Extract the (X, Y) coordinate from the center of the cell holding the provided text.  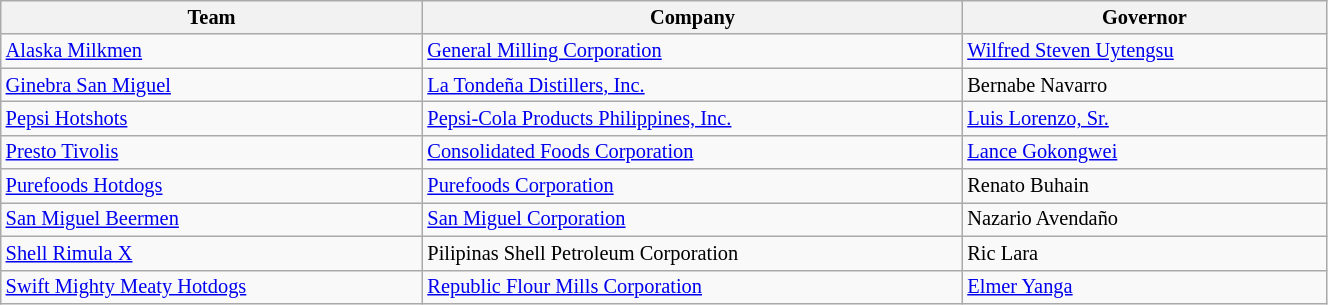
Pepsi-Cola Products Philippines, Inc. (692, 118)
Purefoods Corporation (692, 186)
La Tondeña Distillers, Inc. (692, 85)
Purefoods Hotdogs (212, 186)
Elmer Yanga (1144, 287)
Shell Rimula X (212, 253)
Nazario Avendaño (1144, 219)
Alaska Milkmen (212, 51)
Company (692, 17)
Ric Lara (1144, 253)
Renato Buhain (1144, 186)
Wilfred Steven Uytengsu (1144, 51)
Presto Tivolis (212, 152)
San Miguel Beermen (212, 219)
Swift Mighty Meaty Hotdogs (212, 287)
Luis Lorenzo, Sr. (1144, 118)
General Milling Corporation (692, 51)
Governor (1144, 17)
Ginebra San Miguel (212, 85)
Consolidated Foods Corporation (692, 152)
San Miguel Corporation (692, 219)
Republic Flour Mills Corporation (692, 287)
Lance Gokongwei (1144, 152)
Bernabe Navarro (1144, 85)
Pilipinas Shell Petroleum Corporation (692, 253)
Team (212, 17)
Pepsi Hotshots (212, 118)
